From the cell containing the given text, extract its center point as [X, Y] coordinate. 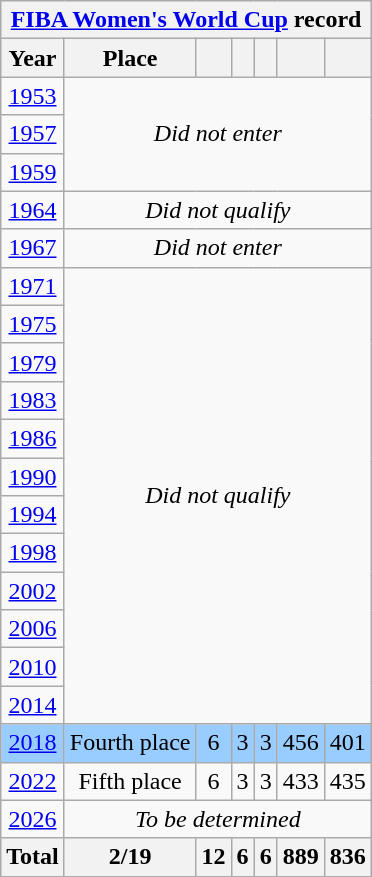
Year [33, 58]
2022 [33, 781]
1971 [33, 286]
1959 [33, 172]
12 [214, 857]
1994 [33, 515]
2006 [33, 629]
Place [130, 58]
1998 [33, 553]
1979 [33, 362]
2010 [33, 667]
1983 [33, 400]
401 [348, 743]
1967 [33, 248]
1990 [33, 477]
Total [33, 857]
1953 [33, 96]
To be determined [218, 819]
2026 [33, 819]
Fifth place [130, 781]
435 [348, 781]
1957 [33, 134]
2014 [33, 705]
1975 [33, 324]
2018 [33, 743]
2002 [33, 591]
1986 [33, 438]
Fourth place [130, 743]
2/19 [130, 857]
1964 [33, 210]
FIBA Women's World Cup record [186, 20]
889 [300, 857]
433 [300, 781]
456 [300, 743]
836 [348, 857]
